Search for the cell housing the specified text and yield its [X, Y] center coordinate. 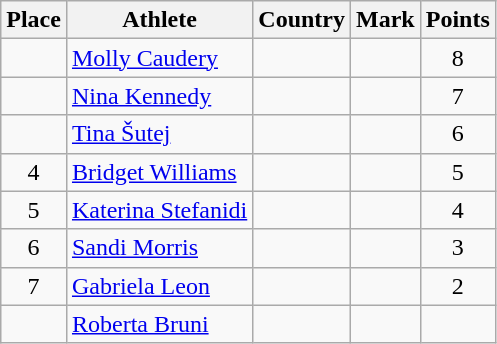
Mark [386, 20]
Points [458, 20]
8 [458, 58]
Athlete [159, 20]
Gabriela Leon [159, 286]
Bridget Williams [159, 172]
Katerina Stefanidi [159, 210]
2 [458, 286]
Roberta Bruni [159, 324]
Country [302, 20]
Sandi Morris [159, 248]
Molly Caudery [159, 58]
3 [458, 248]
Place [34, 20]
Tina Šutej [159, 134]
Nina Kennedy [159, 96]
